Return the [X, Y] coordinate for the center point of the cell that contains the specified text.  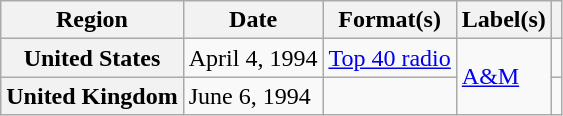
Label(s) [504, 20]
A&M [504, 77]
Region [92, 20]
April 4, 1994 [253, 58]
Top 40 radio [390, 58]
Format(s) [390, 20]
June 6, 1994 [253, 96]
United Kingdom [92, 96]
United States [92, 58]
Date [253, 20]
